Capture the cell that displays the provided text and extract its [x, y] central coordinate. 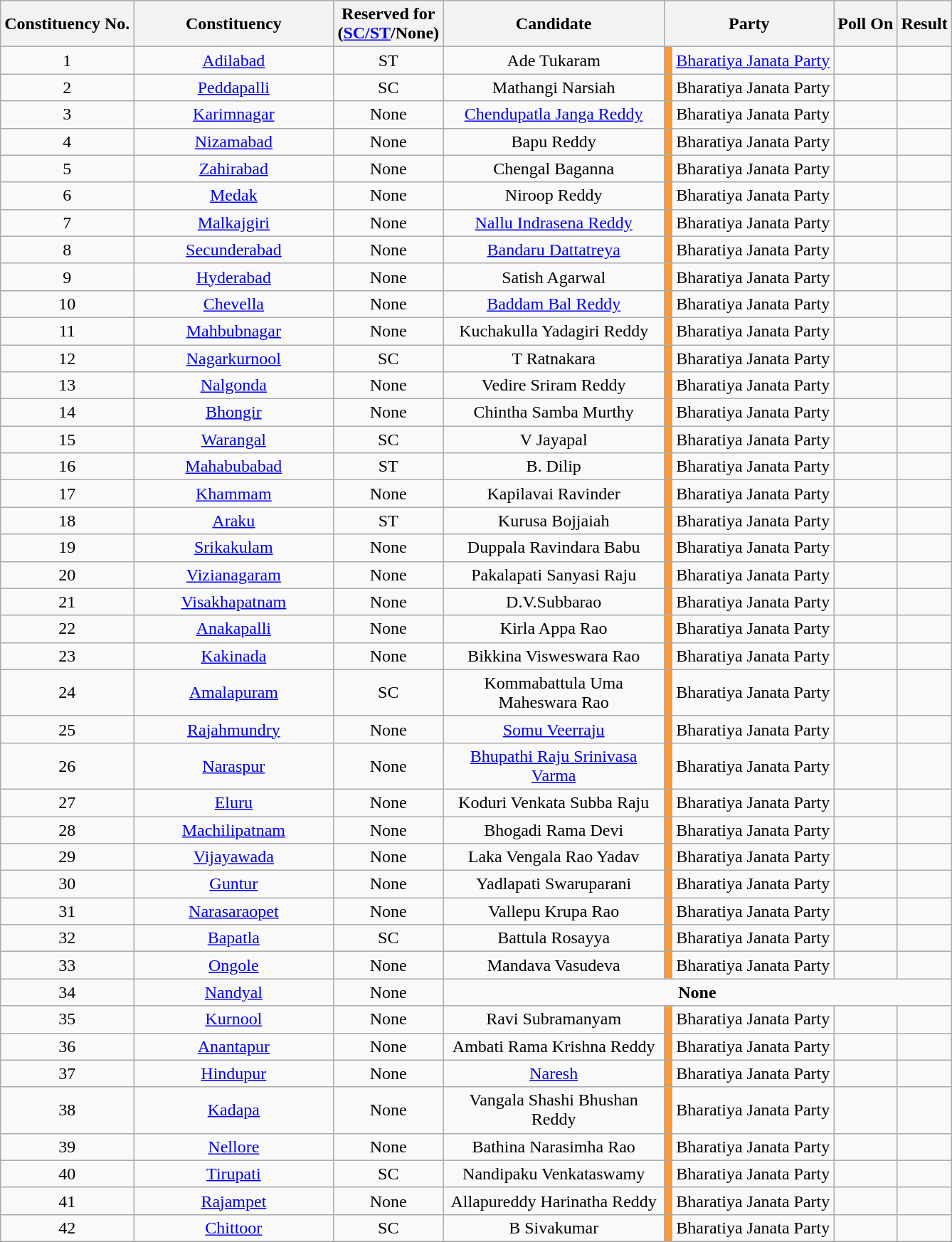
Naraspur [233, 765]
Naresh [554, 1073]
Eluru [233, 802]
D.V.Subbarao [554, 602]
Pakalapati Sanyasi Raju [554, 575]
31 [67, 911]
Vijayawada [233, 857]
8 [67, 250]
23 [67, 656]
Chittoor [233, 1228]
B. Dilip [554, 467]
Bhongir [233, 413]
35 [67, 1019]
Nallu Indrasena Reddy [554, 223]
Candidate [554, 24]
Poll On [865, 24]
22 [67, 629]
Nizamabad [233, 142]
Visakhapatnam [233, 602]
16 [67, 467]
Allapureddy Harinatha Reddy [554, 1201]
Duppala Ravindara Babu [554, 548]
Kadapa [233, 1110]
Mahabubabad [233, 467]
28 [67, 830]
Kapilavai Ravinder [554, 494]
Constituency No. [67, 24]
42 [67, 1228]
Vedire Sriram Reddy [554, 386]
Ambati Rama Krishna Reddy [554, 1046]
Ravi Subramanyam [554, 1019]
Bathina Narasimha Rao [554, 1147]
Ongole [233, 965]
Hyderabad [233, 277]
Hindupur [233, 1073]
Nandipaku Venkataswamy [554, 1174]
Nagarkurnool [233, 358]
Karimnagar [233, 115]
9 [67, 277]
Mathangi Narsiah [554, 87]
Bikkina Visweswara Rao [554, 656]
Constituency [233, 24]
4 [67, 142]
33 [67, 965]
B Sivakumar [554, 1228]
Peddapalli [233, 87]
Kirla Appa Rao [554, 629]
14 [67, 413]
Mandava Vasudeva [554, 965]
T Ratnakara [554, 358]
Vallepu Krupa Rao [554, 911]
Khammam [233, 494]
Medak [233, 196]
20 [67, 575]
Somu Veerraju [554, 729]
Araku [233, 521]
Satish Agarwal [554, 277]
Anantapur [233, 1046]
Chendupatla Janga Reddy [554, 115]
Reserved for(SC/ST/None) [388, 24]
Bhupathi Raju Srinivasa Varma [554, 765]
Laka Vengala Rao Yadav [554, 857]
Chengal Baganna [554, 169]
29 [67, 857]
6 [67, 196]
7 [67, 223]
Kommabattula Uma Maheswara Rao [554, 693]
13 [67, 386]
Zahirabad [233, 169]
Chintha Samba Murthy [554, 413]
Guntur [233, 884]
Narasaraopet [233, 911]
Malkajgiri [233, 223]
Result [924, 24]
Koduri Venkata Subba Raju [554, 802]
21 [67, 602]
37 [67, 1073]
Srikakulam [233, 548]
Party [749, 24]
19 [67, 548]
1 [67, 60]
40 [67, 1174]
Niroop Reddy [554, 196]
Kurusa Bojjaiah [554, 521]
3 [67, 115]
Secunderabad [233, 250]
Warangal [233, 440]
Yadlapati Swaruparani [554, 884]
Nandyal [233, 992]
Bandaru Dattatreya [554, 250]
32 [67, 938]
Adilabad [233, 60]
Amalapuram [233, 693]
41 [67, 1201]
Kurnool [233, 1019]
15 [67, 440]
Tirupati [233, 1174]
17 [67, 494]
Rajampet [233, 1201]
Machilipatnam [233, 830]
36 [67, 1046]
Bhogadi Rama Devi [554, 830]
27 [67, 802]
Bapatla [233, 938]
11 [67, 331]
Baddam Bal Reddy [554, 304]
Battula Rosayya [554, 938]
Vizianagaram [233, 575]
Nellore [233, 1147]
24 [67, 693]
10 [67, 304]
5 [67, 169]
V Jayapal [554, 440]
Kuchakulla Yadagiri Reddy [554, 331]
Rajahmundry [233, 729]
26 [67, 765]
Anakapalli [233, 629]
12 [67, 358]
Nalgonda [233, 386]
Mahbubnagar [233, 331]
34 [67, 992]
Chevella [233, 304]
18 [67, 521]
25 [67, 729]
Kakinada [233, 656]
30 [67, 884]
38 [67, 1110]
Ade Tukaram [554, 60]
39 [67, 1147]
Vangala Shashi Bhushan Reddy [554, 1110]
2 [67, 87]
Bapu Reddy [554, 142]
